Pinpoint the cell where the given text exists, returning its [x, y] midpoint coordinate. 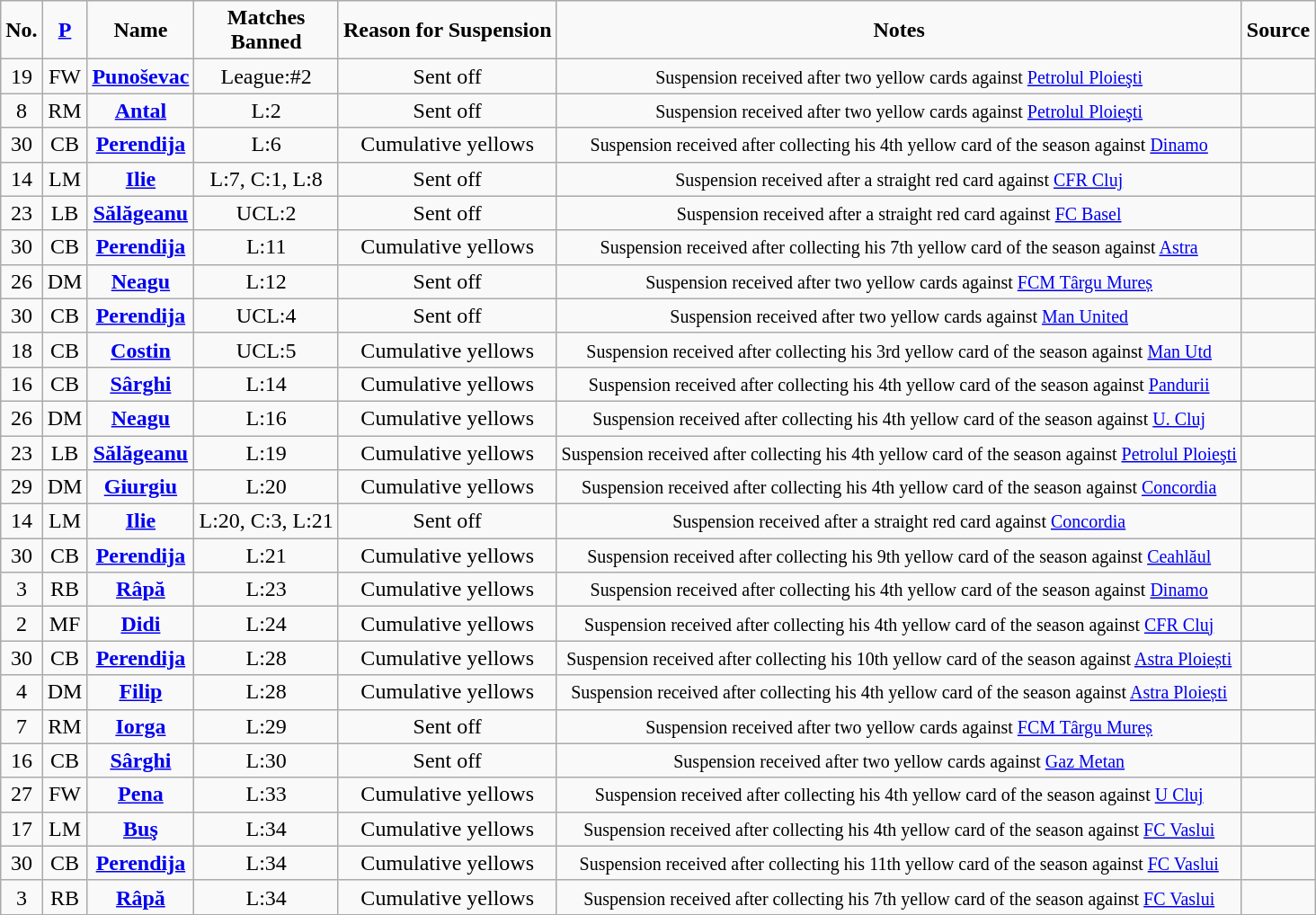
L:2 [266, 111]
Pena [140, 795]
P [65, 31]
Giurgiu [140, 487]
Suspension received after collecting his 4th yellow card of the season against FC Vaslui [899, 829]
Suspension received after collecting his 4th yellow card of the season against CFR Cluj [899, 624]
No. [22, 31]
Suspension received after collecting his 7th yellow card of the season against Astra [899, 247]
UCL:5 [266, 350]
19 [22, 76]
Iorga [140, 726]
Suspension received after a straight red card against FC Basel [899, 213]
Suspension received after collecting his 7th yellow card of the season against FC Vaslui [899, 897]
Reason for Suspension [448, 31]
L:21 [266, 555]
Suspension received after collecting his 4th yellow card of the season against U Cluj [899, 795]
L:19 [266, 452]
Suspension received after two yellow cards against Gaz Metan [899, 760]
27 [22, 795]
Punoševac [140, 76]
L:7, C:1, L:8 [266, 179]
MF [65, 624]
L:20, C:3, L:21 [266, 521]
MatchesBanned [266, 31]
29 [22, 487]
Suspension received after collecting his 11th yellow card of the season against FC Vaslui [899, 863]
L:11 [266, 247]
17 [22, 829]
L:20 [266, 487]
Antal [140, 111]
Notes [899, 31]
League:#2 [266, 76]
L:14 [266, 384]
UCL:2 [266, 213]
L:24 [266, 624]
Suspension received after a straight red card against CFR Cluj [899, 179]
L:23 [266, 590]
4 [22, 692]
Suspension received after collecting his 3rd yellow card of the season against Man Utd [899, 350]
Suspension received after collecting his 4th yellow card of the season against U. Cluj [899, 418]
Suspension received after collecting his 10th yellow card of the season against Astra Ploiești [899, 658]
UCL:4 [266, 315]
Suspension received after collecting his 4th yellow card of the season against Astra Ploiești [899, 692]
2 [22, 624]
L:6 [266, 145]
Didi [140, 624]
Source [1278, 31]
L:33 [266, 795]
Buş [140, 829]
Suspension received after collecting his 4th yellow card of the season against Concordia [899, 487]
Costin [140, 350]
Suspension received after a straight red card against Concordia [899, 521]
Suspension received after collecting his 4th yellow card of the season against Pandurii [899, 384]
L:29 [266, 726]
Suspension received after two yellow cards against Man United [899, 315]
L:16 [266, 418]
Suspension received after collecting his 4th yellow card of the season against Petrolul Ploieşti [899, 452]
L:12 [266, 281]
Filip [140, 692]
8 [22, 111]
L:30 [266, 760]
18 [22, 350]
Suspension received after collecting his 9th yellow card of the season against Ceahlăul [899, 555]
Name [140, 31]
7 [22, 726]
